Scan for the cell matching the given text and deliver its [X, Y] coordinate at center. 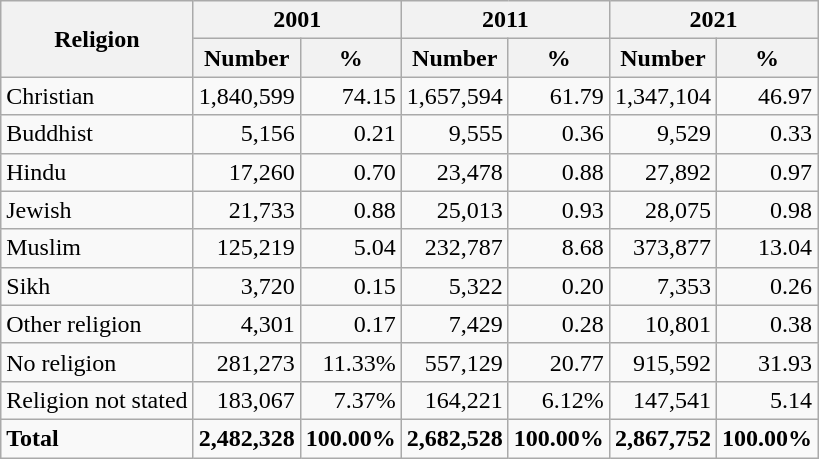
13.04 [766, 248]
Other religion [97, 324]
557,129 [454, 362]
5,322 [454, 286]
8.68 [558, 248]
Hindu [97, 172]
0.93 [558, 210]
0.33 [766, 134]
No religion [97, 362]
11.33% [350, 362]
6.12% [558, 400]
0.38 [766, 324]
915,592 [662, 362]
2,867,752 [662, 438]
7.37% [350, 400]
9,555 [454, 134]
0.21 [350, 134]
31.93 [766, 362]
Muslim [97, 248]
1,657,594 [454, 96]
2,682,528 [454, 438]
1,840,599 [246, 96]
Religion not stated [97, 400]
0.70 [350, 172]
0.26 [766, 286]
2011 [505, 20]
10,801 [662, 324]
164,221 [454, 400]
9,529 [662, 134]
2001 [297, 20]
17,260 [246, 172]
Religion [97, 39]
7,429 [454, 324]
4,301 [246, 324]
27,892 [662, 172]
5.14 [766, 400]
Sikh [97, 286]
2,482,328 [246, 438]
0.28 [558, 324]
0.97 [766, 172]
2021 [713, 20]
232,787 [454, 248]
Buddhist [97, 134]
147,541 [662, 400]
21,733 [246, 210]
0.15 [350, 286]
5.04 [350, 248]
5,156 [246, 134]
0.17 [350, 324]
0.98 [766, 210]
7,353 [662, 286]
Jewish [97, 210]
46.97 [766, 96]
373,877 [662, 248]
125,219 [246, 248]
0.36 [558, 134]
74.15 [350, 96]
61.79 [558, 96]
20.77 [558, 362]
183,067 [246, 400]
3,720 [246, 286]
1,347,104 [662, 96]
Christian [97, 96]
0.20 [558, 286]
Total [97, 438]
23,478 [454, 172]
28,075 [662, 210]
25,013 [454, 210]
281,273 [246, 362]
